Find where the given text appears and provide that cell's center as [X, Y] coordinate. 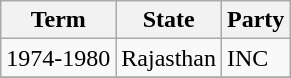
INC [256, 58]
State [169, 20]
Term [58, 20]
Party [256, 20]
Rajasthan [169, 58]
1974-1980 [58, 58]
